Return [X, Y] of the center of cell containing provided text 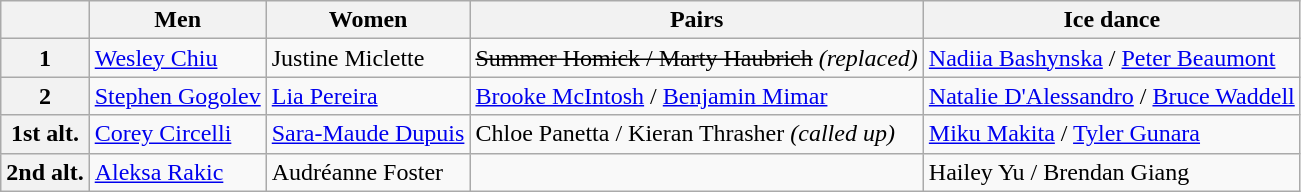
Chloe Panetta / Kieran Thrasher (called up) [696, 134]
Justine Miclette [368, 58]
2 [45, 96]
Natalie D'Alessandro / Bruce Waddell [1112, 96]
1st alt. [45, 134]
Sara-Maude Dupuis [368, 134]
Hailey Yu / Brendan Giang [1112, 172]
Pairs [696, 20]
Women [368, 20]
Brooke McIntosh / Benjamin Mimar [696, 96]
Men [178, 20]
2nd alt. [45, 172]
Stephen Gogolev [178, 96]
Aleksa Rakic [178, 172]
Miku Makita / Tyler Gunara [1112, 134]
Corey Circelli [178, 134]
Wesley Chiu [178, 58]
Ice dance [1112, 20]
Summer Homick / Marty Haubrich (replaced) [696, 58]
Audréanne Foster [368, 172]
Nadiia Bashynska / Peter Beaumont [1112, 58]
Lia Pereira [368, 96]
1 [45, 58]
